Search for the cell housing the specified text and yield its (x, y) center coordinate. 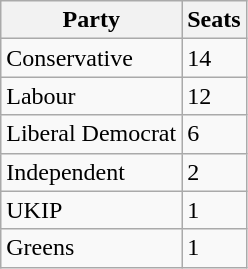
14 (214, 58)
6 (214, 134)
12 (214, 96)
Conservative (92, 58)
Party (92, 20)
Liberal Democrat (92, 134)
UKIP (92, 210)
2 (214, 172)
Independent (92, 172)
Seats (214, 20)
Labour (92, 96)
Greens (92, 248)
